Capture the cell that displays the provided text and extract its [x, y] central coordinate. 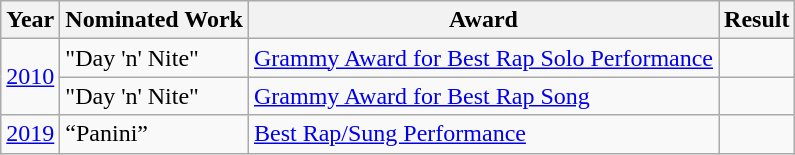
2010 [30, 77]
Award [483, 20]
“Panini” [154, 134]
Nominated Work [154, 20]
Result [757, 20]
2019 [30, 134]
Grammy Award for Best Rap Solo Performance [483, 58]
Best Rap/Sung Performance [483, 134]
Grammy Award for Best Rap Song [483, 96]
Year [30, 20]
